Scan for the cell matching the given text and deliver its [X, Y] coordinate at center. 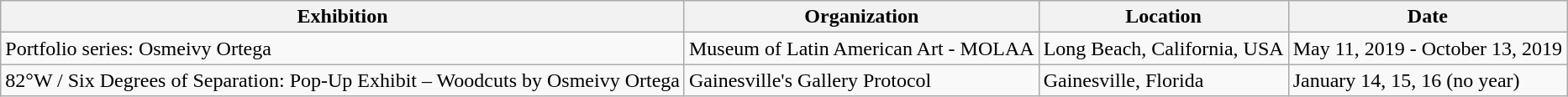
Gainesville's Gallery Protocol [861, 80]
Organization [861, 17]
Long Beach, California, USA [1163, 48]
Museum of Latin American Art - MOLAA [861, 48]
Exhibition [343, 17]
Location [1163, 17]
Date [1427, 17]
May 11, 2019 - October 13, 2019 [1427, 48]
82°W / Six Degrees of Separation: Pop-Up Exhibit – Woodcuts by Osmeivy Ortega [343, 80]
January 14, 15, 16 (no year) [1427, 80]
Gainesville, Florida [1163, 80]
Portfolio series: Osmeivy Ortega [343, 48]
